Locate the cell with the specified text and output its [x, y] center coordinate. 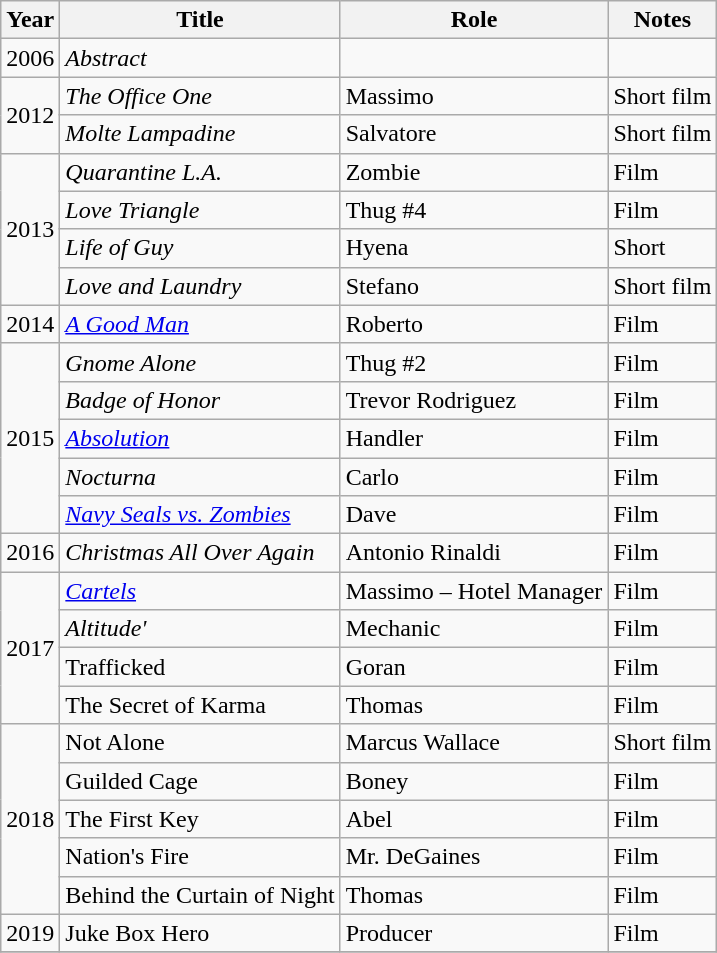
Role [474, 20]
2018 [30, 819]
Navy Seals vs. Zombies [200, 515]
Short [662, 248]
2017 [30, 648]
Molte Lampadine [200, 134]
Year [30, 20]
Life of Guy [200, 248]
Nation's Fire [200, 857]
Abstract [200, 58]
2016 [30, 553]
Boney [474, 781]
2019 [30, 933]
Absolution [200, 438]
Carlo [474, 477]
Gnome Alone [200, 362]
Massimo – Hotel Manager [474, 591]
Trafficked [200, 667]
Antonio Rinaldi [474, 553]
Title [200, 20]
Christmas All Over Again [200, 553]
Badge of Honor [200, 400]
2012 [30, 115]
Salvatore [474, 134]
Dave [474, 515]
Zombie [474, 172]
2013 [30, 229]
Not Alone [200, 743]
Massimo [474, 96]
The First Key [200, 819]
The Office One [200, 96]
2006 [30, 58]
Trevor Rodriguez [474, 400]
Marcus Wallace [474, 743]
A Good Man [200, 324]
Hyena [474, 248]
2015 [30, 438]
The Secret of Karma [200, 705]
Thug #4 [474, 210]
Behind the Curtain of Night [200, 895]
Love and Laundry [200, 286]
Mr. DeGaines [474, 857]
Nocturna [200, 477]
Quarantine L.A. [200, 172]
Love Triangle [200, 210]
Guilded Cage [200, 781]
Stefano [474, 286]
2014 [30, 324]
Mechanic [474, 629]
Roberto [474, 324]
Juke Box Hero [200, 933]
Handler [474, 438]
Producer [474, 933]
Altitude' [200, 629]
Cartels [200, 591]
Thug #2 [474, 362]
Goran [474, 667]
Abel [474, 819]
Notes [662, 20]
